Locate the cell with the specified text and output its [x, y] center coordinate. 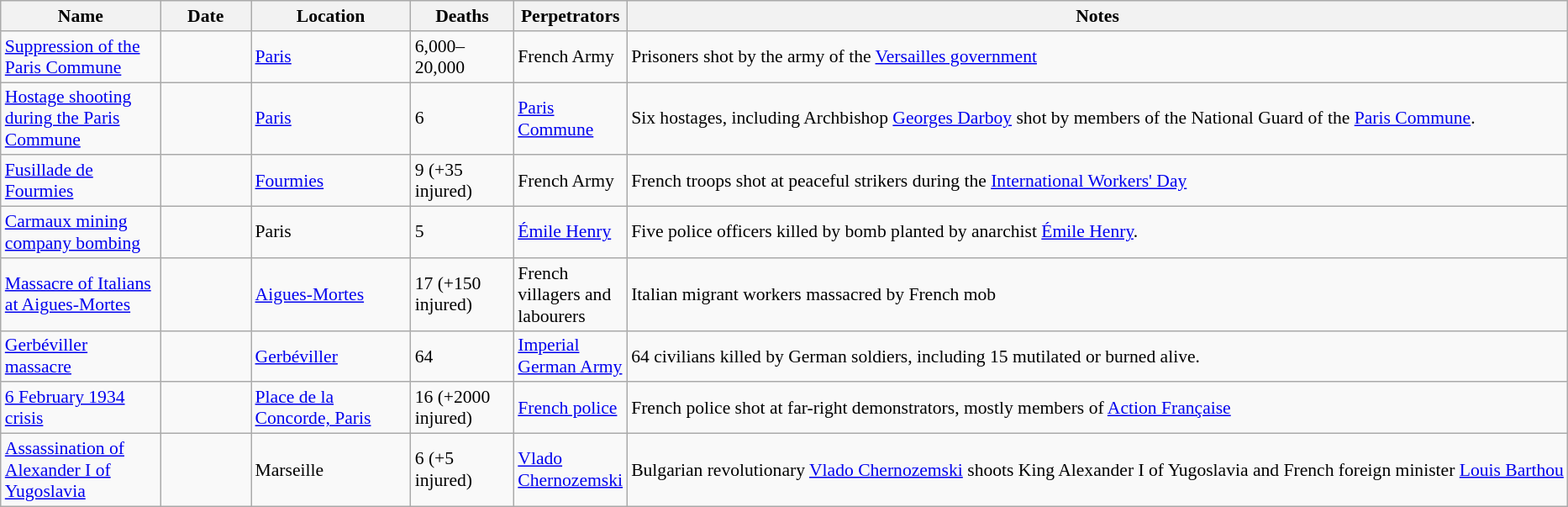
Gerbéviller massacre [81, 356]
Prisoners shot by the army of the Versailles government [1097, 57]
Carmaux mining company bombing [81, 232]
Assassination of Alexander I of Yugoslavia [81, 471]
French police [570, 409]
6,000–20,000 [462, 57]
64 [462, 356]
Imperial German Army [570, 356]
Date [206, 16]
Bulgarian revolutionary Vlado Chernozemski shoots King Alexander I of Yugoslavia and French foreign minister Louis Barthou [1097, 471]
Suppression of the Paris Commune [81, 57]
Marseille [330, 471]
5 [462, 232]
9 (+35 injured) [462, 182]
17 (+150 injured) [462, 294]
Place de la Concorde, Paris [330, 409]
6 February 1934 crisis [81, 409]
French troops shot at peaceful strikers during the International Workers' Day [1097, 182]
French villagers and labourers [570, 294]
Gerbéviller [330, 356]
16 (+2000 injured) [462, 409]
Hostage shooting during the Paris Commune [81, 119]
Perpetrators [570, 16]
Six hostages, including Archbishop Georges Darboy shot by members of the National Guard of the Paris Commune. [1097, 119]
Fusillade de Fourmies [81, 182]
Émile Henry [570, 232]
Fourmies [330, 182]
Deaths [462, 16]
Notes [1097, 16]
Italian migrant workers massacred by French mob [1097, 294]
French police shot at far-right demonstrators, mostly members of Action Française [1097, 409]
Massacre of Italians at Aigues-Mortes [81, 294]
Five police officers killed by bomb planted by anarchist Émile Henry. [1097, 232]
6 [462, 119]
Paris Commune [570, 119]
Vlado Chernozemski [570, 471]
6 (+5 injured) [462, 471]
64 civilians killed by German soldiers, including 15 mutilated or burned alive. [1097, 356]
Location [330, 16]
Aigues-Mortes [330, 294]
Name [81, 16]
